Find where the given text appears and provide that cell's center as (X, Y) coordinate. 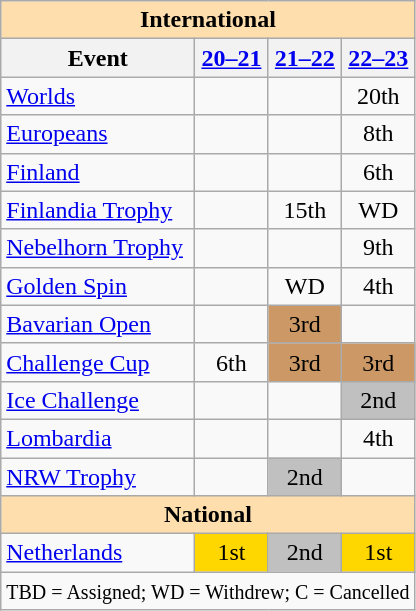
NRW Trophy (98, 477)
21–22 (304, 58)
Finlandia Trophy (98, 210)
Finland (98, 172)
National (208, 515)
Ice Challenge (98, 400)
15th (304, 210)
Netherlands (98, 553)
TBD = Assigned; WD = Withdrew; C = Cancelled (208, 591)
Europeans (98, 134)
8th (378, 134)
Lombardia (98, 438)
9th (378, 248)
Bavarian Open (98, 324)
International (208, 20)
Nebelhorn Trophy (98, 248)
Event (98, 58)
Worlds (98, 96)
Challenge Cup (98, 362)
20–21 (232, 58)
Golden Spin (98, 286)
22–23 (378, 58)
20th (378, 96)
